Identify which cell holds the provided text, then report its (X, Y) central coordinate. 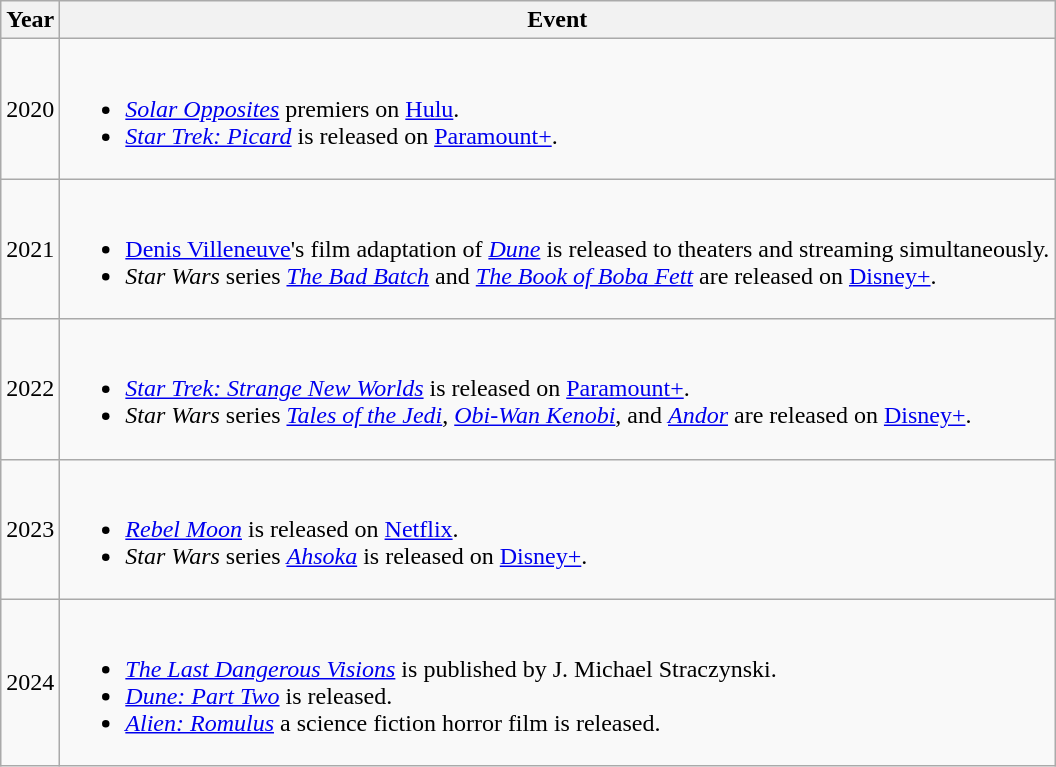
2022 (30, 389)
Star Trek: Strange New Worlds is released on Paramount+.Star Wars series Tales of the Jedi, Obi-Wan Kenobi, and Andor are released on Disney+. (558, 389)
2023 (30, 529)
Solar Opposites premiers on Hulu.Star Trek: Picard is released on Paramount+. (558, 109)
2024 (30, 682)
2021 (30, 249)
2020 (30, 109)
Event (558, 20)
Rebel Moon is released on Netflix.Star Wars series Ahsoka is released on Disney+. (558, 529)
Year (30, 20)
